For the text-containing cell, return its midpoint in (x, y) coordinate format. 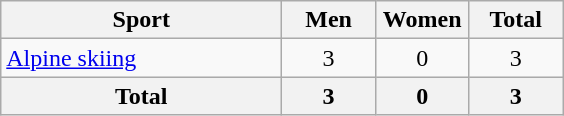
Alpine skiing (142, 58)
Sport (142, 20)
Women (422, 20)
Men (329, 20)
